Detect which cell encompasses the target text, then output its [X, Y] center coordinate. 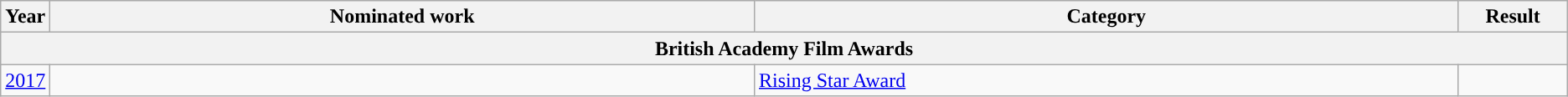
2017 [25, 80]
Result [1513, 17]
Category [1106, 17]
British Academy Film Awards [784, 48]
Year [25, 17]
Rising Star Award [1106, 80]
Nominated work [402, 17]
